Output the [x, y] coordinate of the center of the cell containing the given text.  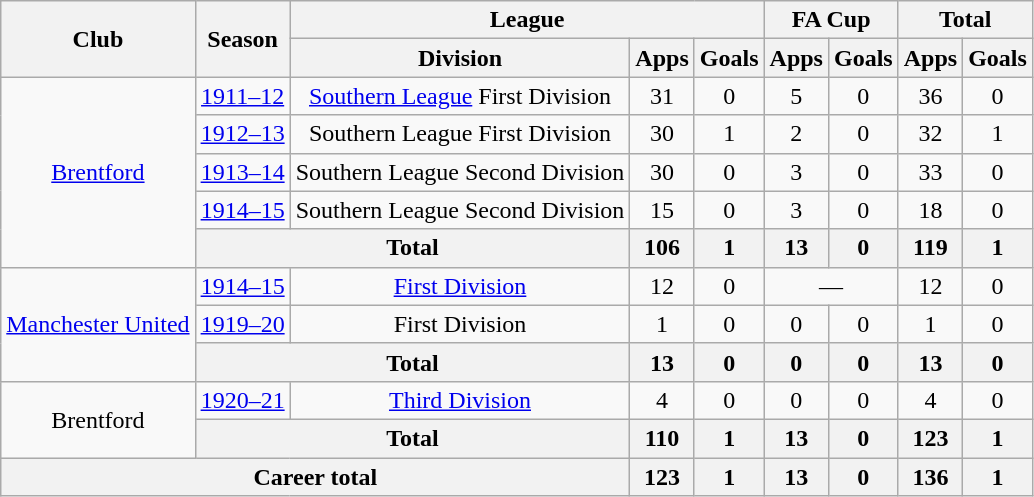
136 [930, 477]
119 [930, 248]
36 [930, 96]
1919–20 [242, 324]
110 [662, 438]
5 [796, 96]
1911–12 [242, 96]
Third Division [460, 400]
Career total [316, 477]
1912–13 [242, 134]
15 [662, 210]
FA Cup [831, 20]
— [831, 286]
1913–14 [242, 172]
2 [796, 134]
106 [662, 248]
18 [930, 210]
1920–21 [242, 400]
33 [930, 172]
32 [930, 134]
League [527, 20]
31 [662, 96]
Season [242, 39]
Manchester United [98, 324]
Club [98, 39]
Division [460, 58]
